For the text-containing cell, return its midpoint in [X, Y] coordinate format. 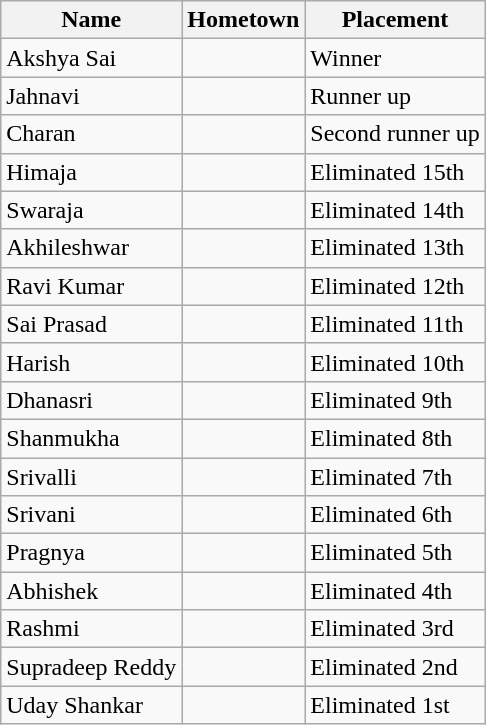
Supradeep Reddy [92, 667]
Eliminated 2nd [395, 667]
Eliminated 12th [395, 286]
Jahnavi [92, 96]
Ravi Kumar [92, 286]
Eliminated 11th [395, 324]
Srivalli [92, 477]
Eliminated 14th [395, 210]
Second runner up [395, 134]
Name [92, 20]
Eliminated 13th [395, 248]
Winner [395, 58]
Eliminated 3rd [395, 629]
Eliminated 1st [395, 705]
Dhanasri [92, 400]
Eliminated 9th [395, 400]
Abhishek [92, 591]
Eliminated 10th [395, 362]
Eliminated 15th [395, 172]
Rashmi [92, 629]
Eliminated 5th [395, 553]
Harish [92, 362]
Hometown [244, 20]
Eliminated 8th [395, 438]
Eliminated 6th [395, 515]
Akhileshwar [92, 248]
Eliminated 4th [395, 591]
Akshya Sai [92, 58]
Eliminated 7th [395, 477]
Himaja [92, 172]
Sai Prasad [92, 324]
Shanmukha [92, 438]
Runner up [395, 96]
Swaraja [92, 210]
Placement [395, 20]
Charan [92, 134]
Uday Shankar [92, 705]
Pragnya [92, 553]
Srivani [92, 515]
